Extract the (X, Y) coordinate from the center of the cell holding the provided text.  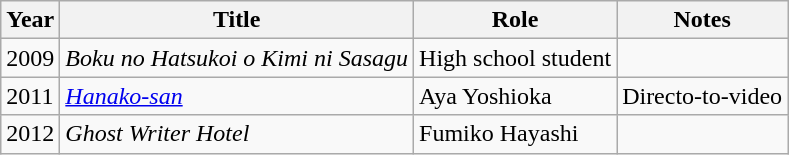
Year (30, 20)
Aya Yoshioka (516, 96)
2009 (30, 58)
2012 (30, 134)
Role (516, 20)
Boku no Hatsukoi o Kimi ni Sasagu (237, 58)
Ghost Writer Hotel (237, 134)
High school student (516, 58)
2011 (30, 96)
Title (237, 20)
Fumiko Hayashi (516, 134)
Directo-to-video (702, 96)
Hanako-san (237, 96)
Notes (702, 20)
